Provide the (X, Y) coordinate of the cell's center where the given text is located.  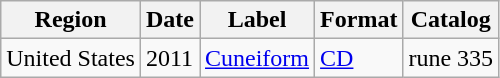
Catalog (451, 20)
Label (258, 20)
Date (170, 20)
rune 335 (451, 58)
Region (71, 20)
Format (359, 20)
2011 (170, 58)
CD (359, 58)
Cuneiform (258, 58)
United States (71, 58)
